Find where the given text appears and provide that cell's center as [x, y] coordinate. 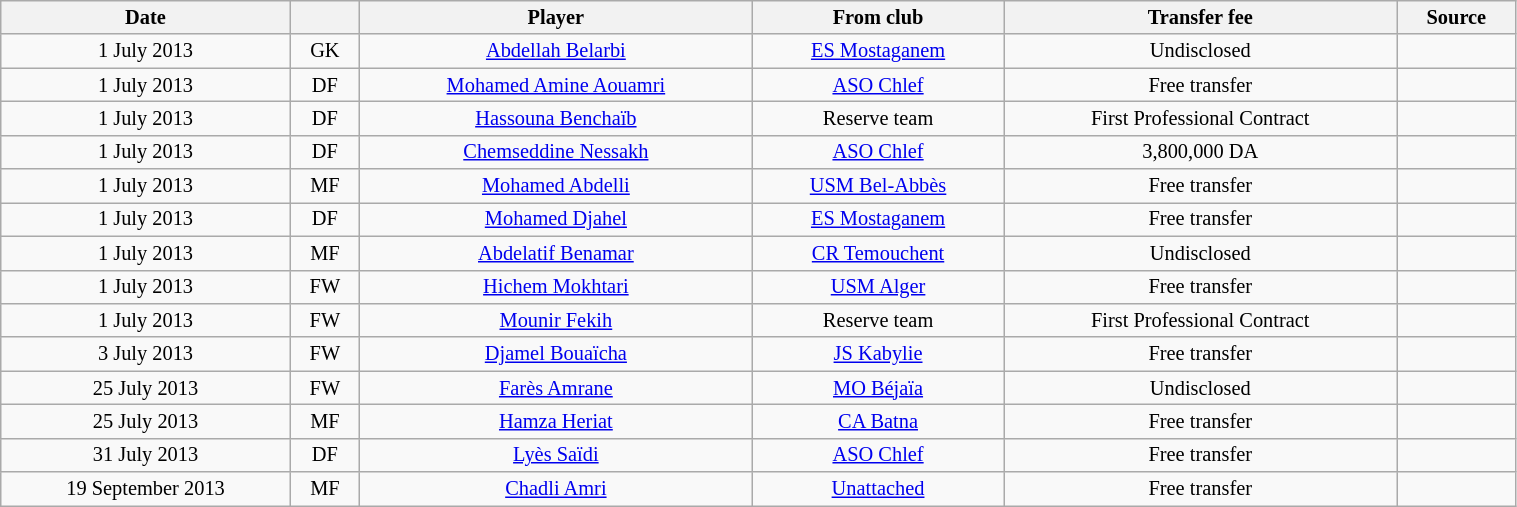
Farès Amrane [556, 388]
Chadli Amri [556, 489]
Player [556, 17]
Hassouna Benchaïb [556, 118]
JS Kabylie [878, 354]
Transfer fee [1200, 17]
Mohamed Abdelli [556, 186]
Hamza Heriat [556, 421]
CR Temouchent [878, 253]
Date [146, 17]
Hichem Mokhtari [556, 287]
3,800,000 DA [1200, 152]
Mohamed Amine Aouamri [556, 85]
Abdellah Belarbi [556, 51]
GK [324, 51]
Mounir Fekih [556, 320]
USM Bel-Abbès [878, 186]
MO Béjaïa [878, 388]
Chemseddine Nessakh [556, 152]
Unattached [878, 489]
Abdelatif Benamar [556, 253]
31 July 2013 [146, 455]
From club [878, 17]
3 July 2013 [146, 354]
USM Alger [878, 287]
19 September 2013 [146, 489]
Mohamed Djahel [556, 219]
Djamel Bouaïcha [556, 354]
Lyès Saïdi [556, 455]
CA Batna [878, 421]
Source [1456, 17]
